Return the (X, Y) coordinate for the center point of the cell that contains the specified text.  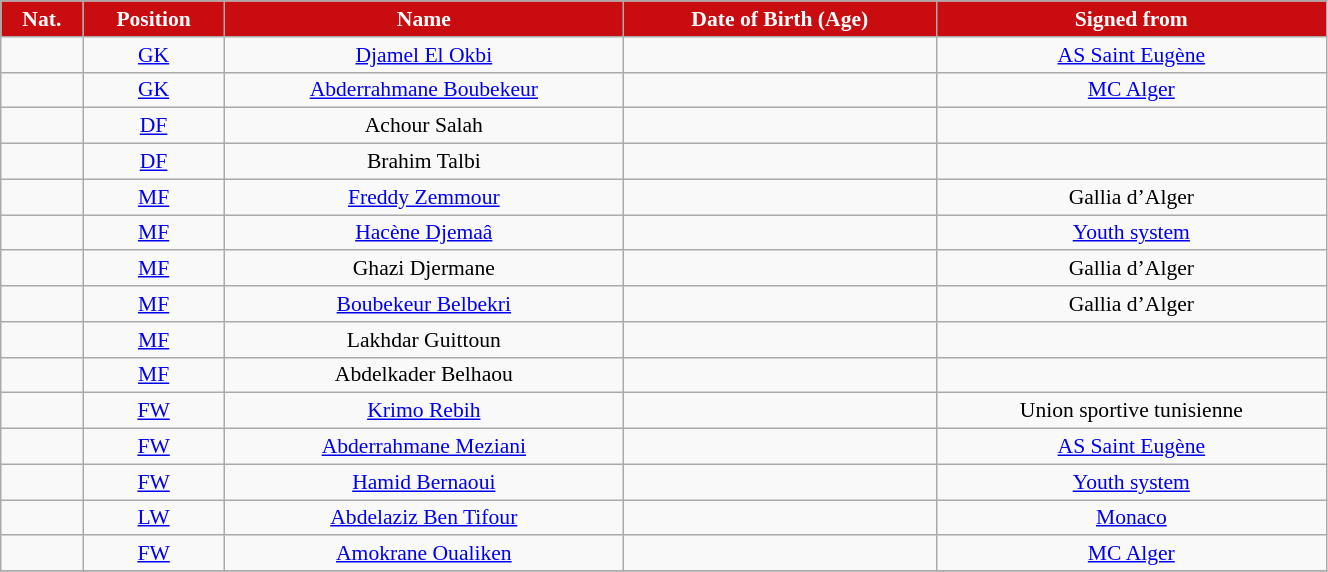
Abdelkader Belhaou (424, 375)
Freddy Zemmour (424, 197)
Abderrahmane Meziani (424, 447)
Union sportive tunisienne (1131, 411)
Date of Birth (Age) (780, 19)
Abdelaziz Ben Tifour (424, 518)
LW (154, 518)
Position (154, 19)
Achour Salah (424, 126)
Brahim Talbi (424, 162)
Signed from (1131, 19)
Hamid Bernaoui (424, 482)
Djamel El Okbi (424, 55)
Monaco (1131, 518)
Lakhdar Guittoun (424, 340)
Boubekeur Belbekri (424, 304)
Amokrane Oualiken (424, 554)
Nat. (42, 19)
Krimo Rebih (424, 411)
Name (424, 19)
Abderrahmane Boubekeur (424, 90)
Ghazi Djermane (424, 269)
Hacène Djemaâ (424, 233)
